Provide the (X, Y) coordinate of the cell's center where the given text is located.  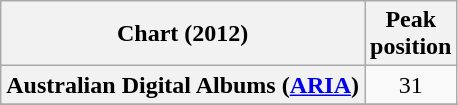
31 (411, 85)
Australian Digital Albums (ARIA) (183, 85)
Chart (2012) (183, 34)
Peakposition (411, 34)
